Return the [x, y] coordinate for the center point of the cell that contains the specified text.  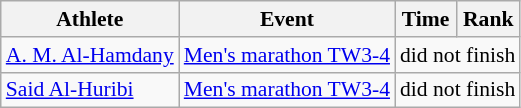
Said Al-Huribi [90, 90]
Athlete [90, 19]
Event [287, 19]
A. M. Al-Hamdany [90, 55]
Rank [488, 19]
Time [426, 19]
